Return the (X, Y) coordinate for the center point of the cell that contains the specified text.  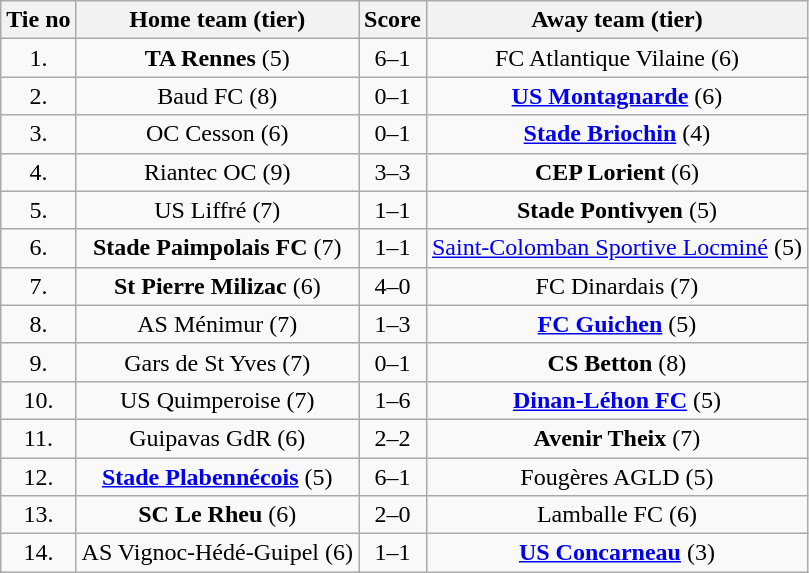
2–0 (392, 515)
1. (38, 58)
Stade Paimpolais FC (7) (217, 248)
4–0 (392, 286)
Baud FC (8) (217, 96)
Riantec OC (9) (217, 172)
2–2 (392, 438)
FC Atlantique Vilaine (6) (616, 58)
SC Le Rheu (6) (217, 515)
US Quimperoise (7) (217, 400)
3–3 (392, 172)
FC Guichen (5) (616, 324)
Saint-Colomban Sportive Locminé (5) (616, 248)
Fougères AGLD (5) (616, 477)
Score (392, 20)
Home team (tier) (217, 20)
4. (38, 172)
AS Vignoc-Hédé-Guipel (6) (217, 553)
8. (38, 324)
1–3 (392, 324)
Avenir Theix (7) (616, 438)
Stade Briochin (4) (616, 134)
OC Cesson (6) (217, 134)
US Concarneau (3) (616, 553)
CEP Lorient (6) (616, 172)
CS Betton (8) (616, 362)
13. (38, 515)
Gars de St Yves (7) (217, 362)
10. (38, 400)
6. (38, 248)
Stade Pontivyen (5) (616, 210)
12. (38, 477)
14. (38, 553)
1–6 (392, 400)
Tie no (38, 20)
Dinan-Léhon FC (5) (616, 400)
Stade Plabennécois (5) (217, 477)
2. (38, 96)
US Liffré (7) (217, 210)
Lamballe FC (6) (616, 515)
AS Ménimur (7) (217, 324)
TA Rennes (5) (217, 58)
Guipavas GdR (6) (217, 438)
FC Dinardais (7) (616, 286)
7. (38, 286)
St Pierre Milizac (6) (217, 286)
5. (38, 210)
11. (38, 438)
9. (38, 362)
Away team (tier) (616, 20)
US Montagnarde (6) (616, 96)
3. (38, 134)
